Search for the cell housing the specified text and yield its (X, Y) center coordinate. 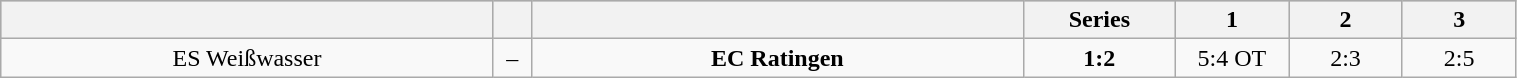
1 (1232, 20)
– (512, 58)
5:4 OT (1232, 58)
3 (1459, 20)
ES Weißwasser (247, 58)
2:3 (1346, 58)
1:2 (1100, 58)
Series (1100, 20)
EC Ratingen (777, 58)
2 (1346, 20)
2:5 (1459, 58)
